Search for the cell housing the specified text and yield its [X, Y] center coordinate. 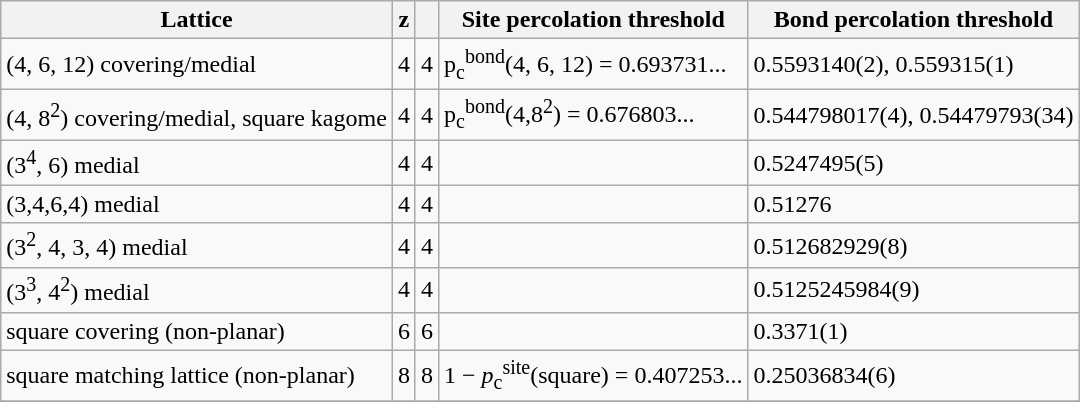
z [404, 20]
0.512682929(8) [914, 246]
0.25036834(6) [914, 376]
(32, 4, 3, 4) medial [197, 246]
Site percolation threshold [592, 20]
0.51276 [914, 204]
1 − pcsite(square) = 0.407253... [592, 376]
(4, 6, 12) covering/medial [197, 64]
Bond percolation threshold [914, 20]
0.544798017(4), 0.54479793(34) [914, 116]
pcbond(4, 6, 12) = 0.693731... [592, 64]
(4, 82) covering/medial, square kagome [197, 116]
square matching lattice (non-planar) [197, 376]
pcbond(4,82) = 0.676803... [592, 116]
0.5247495(5) [914, 162]
0.3371(1) [914, 331]
(34, 6) medial [197, 162]
Lattice [197, 20]
0.5593140(2), 0.559315(1) [914, 64]
square covering (non-planar) [197, 331]
(3,4,6,4) medial [197, 204]
(33, 42) medial [197, 290]
0.5125245984(9) [914, 290]
